Locate the cell with the specified text and output its (x, y) center coordinate. 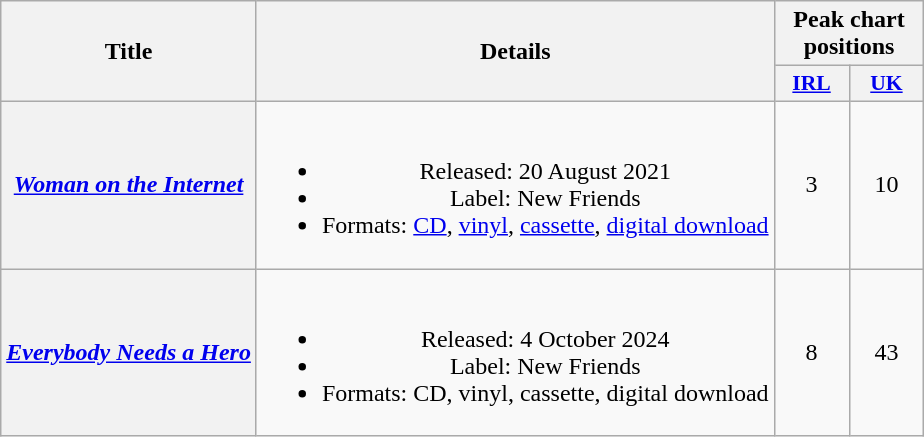
Released: 4 October 2024Label: New FriendsFormats: CD, vinyl, cassette, digital download (515, 352)
Everybody Needs a Hero (129, 352)
Released: 20 August 2021Label: New FriendsFormats: CD, vinyl, cassette, digital download (515, 184)
8 (812, 352)
IRL (812, 84)
3 (812, 184)
Woman on the Internet (129, 184)
Peak chart positions (849, 34)
Title (129, 52)
UK (886, 84)
43 (886, 352)
10 (886, 184)
Details (515, 52)
